Capture the cell that displays the provided text and extract its [x, y] central coordinate. 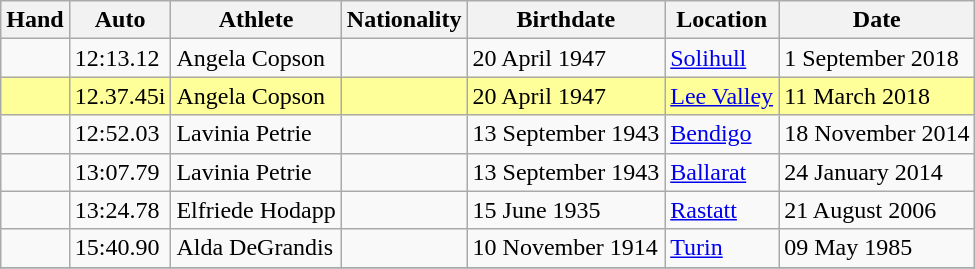
13:07.79 [120, 172]
10 November 1914 [566, 248]
Auto [120, 20]
12:13.12 [120, 58]
12:52.03 [120, 134]
24 January 2014 [877, 172]
13:24.78 [120, 210]
15 June 1935 [566, 210]
Elfriede Hodapp [256, 210]
Location [722, 20]
Date [877, 20]
15:40.90 [120, 248]
Solihull [722, 58]
09 May 1985 [877, 248]
18 November 2014 [877, 134]
Turin [722, 248]
Lee Valley [722, 96]
Nationality [404, 20]
Alda DeGrandis [256, 248]
Ballarat [722, 172]
Bendigo [722, 134]
Birthdate [566, 20]
12.37.45i [120, 96]
Rastatt [722, 210]
1 September 2018 [877, 58]
21 August 2006 [877, 210]
Athlete [256, 20]
11 March 2018 [877, 96]
Hand [35, 20]
